Find where the given text appears and provide that cell's center as (x, y) coordinate. 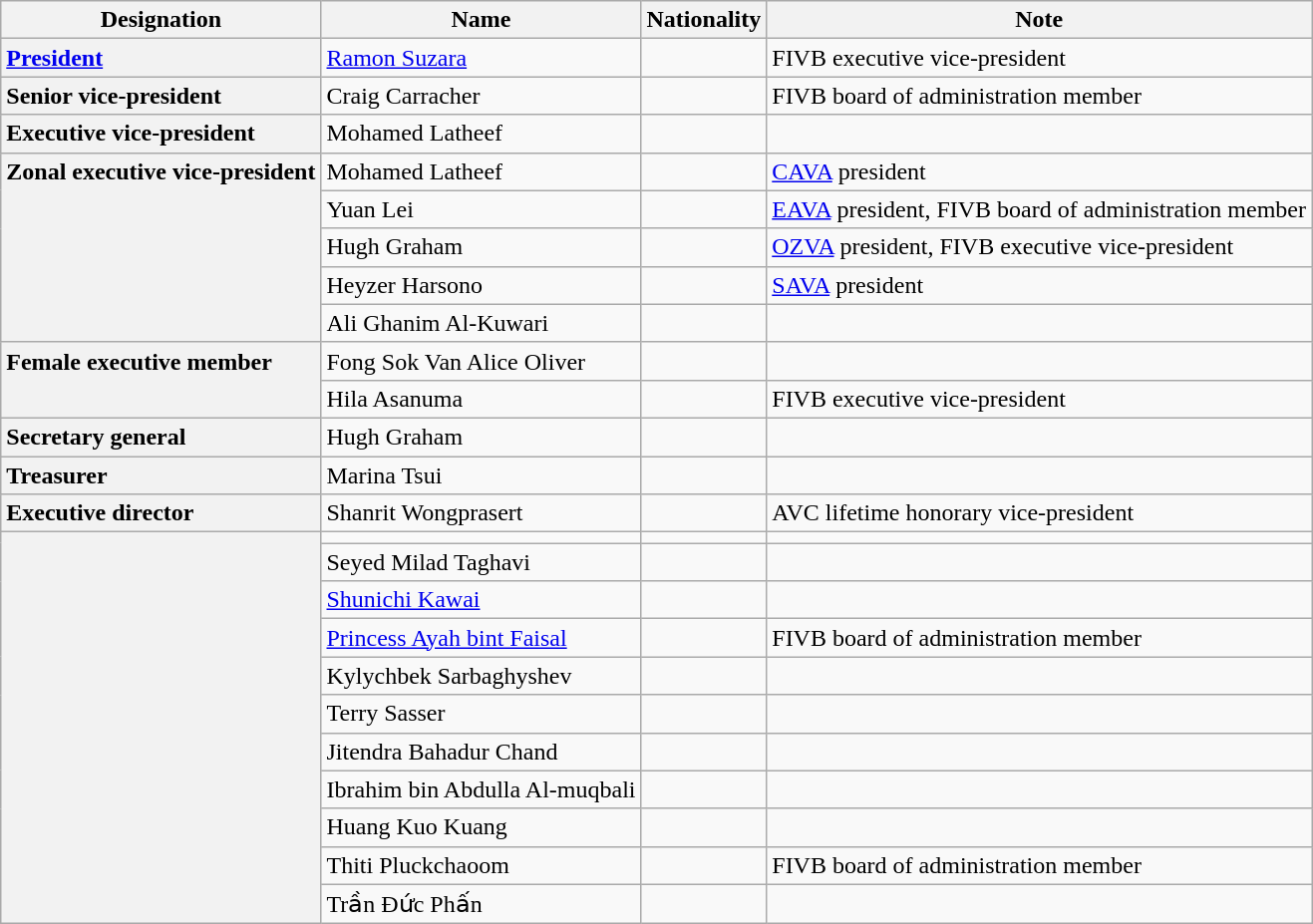
Note (1039, 20)
Trần Đức Phấn (481, 904)
Secretary general (162, 437)
President (162, 58)
Marina Tsui (481, 475)
Executive vice-president (162, 134)
AVC lifetime honorary vice-president (1039, 513)
Designation (162, 20)
Shanrit Wongprasert (481, 513)
Thiti Pluckchaoom (481, 865)
OZVA president, FIVB executive vice-president (1039, 247)
Female executive member (162, 380)
Shunichi Kawai (481, 600)
Name (481, 20)
Hila Asanuma (481, 399)
Nationality (704, 20)
Zonal executive vice-president (162, 247)
Ramon Suzara (481, 58)
Senior vice-president (162, 96)
EAVA president, FIVB board of administration member (1039, 209)
Jitendra Bahadur Chand (481, 752)
Craig Carracher (481, 96)
Kylychbek Sarbaghyshev (481, 676)
Fong Sok Van Alice Oliver (481, 361)
SAVA president (1039, 285)
Ali Ghanim Al-Kuwari (481, 323)
Princess Ayah bint Faisal (481, 638)
Terry Sasser (481, 714)
Yuan Lei (481, 209)
Huang Kuo Kuang (481, 827)
Treasurer (162, 475)
Executive director (162, 513)
Heyzer Harsono (481, 285)
Ibrahim bin Abdulla Al-muqbali (481, 789)
Seyed Milad Taghavi (481, 562)
CAVA president (1039, 171)
